Return [X, Y] of the center of cell containing provided text 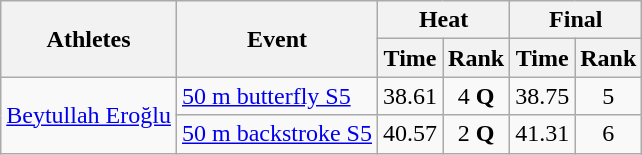
41.31 [542, 134]
38.75 [542, 96]
5 [608, 96]
Athletes [89, 39]
40.57 [410, 134]
2 Q [476, 134]
Event [276, 39]
50 m butterfly S5 [276, 96]
4 Q [476, 96]
50 m backstroke S5 [276, 134]
Final [576, 20]
6 [608, 134]
Beytullah Eroğlu [89, 115]
Heat [444, 20]
38.61 [410, 96]
